Provide the (X, Y) coordinate of the cell's center where the given text is located.  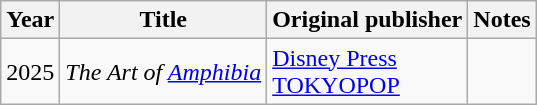
The Art of Amphibia (164, 72)
Disney PressTOKYOPOP (368, 72)
Title (164, 20)
2025 (30, 72)
Year (30, 20)
Original publisher (368, 20)
Notes (502, 20)
